Find where the given text appears and provide that cell's center as (x, y) coordinate. 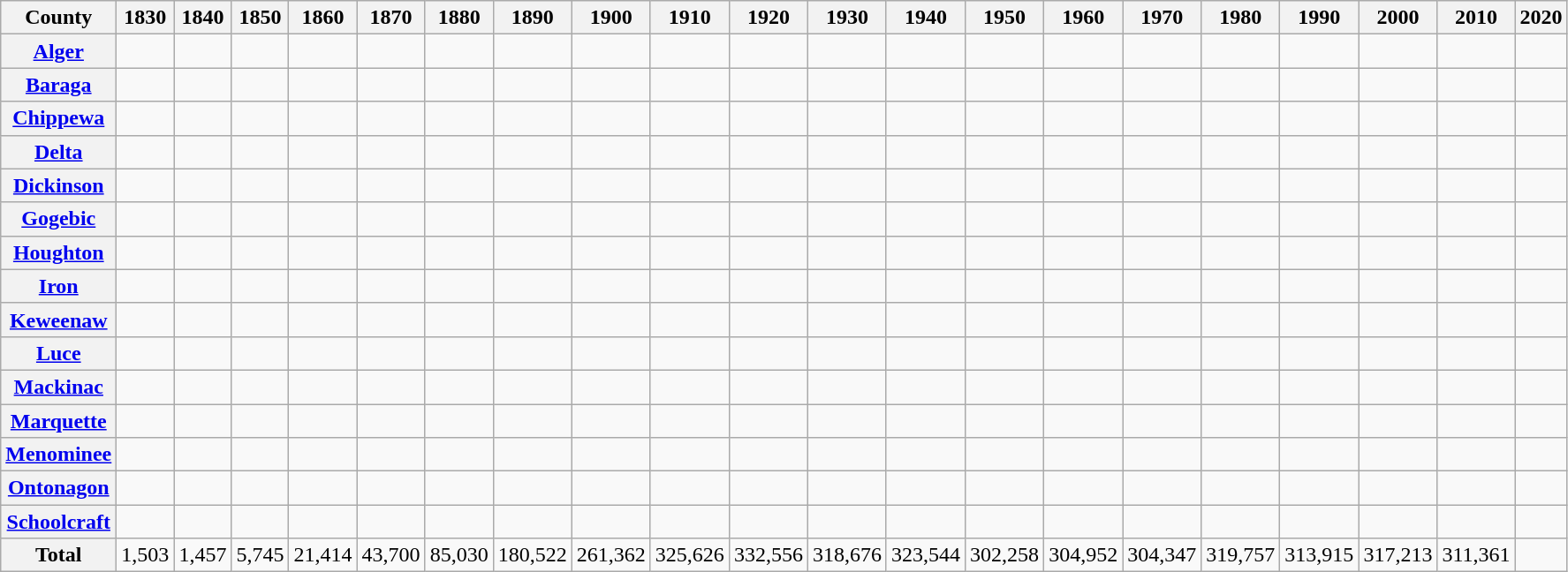
323,544 (926, 555)
1890 (532, 18)
302,258 (1005, 555)
Schoolcraft (58, 522)
1940 (926, 18)
Houghton (58, 252)
1980 (1240, 18)
313,915 (1320, 555)
Mackinac (58, 387)
304,347 (1163, 555)
Alger (58, 51)
Gogebic (58, 219)
Iron (58, 286)
1,503 (145, 555)
43,700 (390, 555)
1,457 (203, 555)
1830 (145, 18)
1970 (1163, 18)
1960 (1083, 18)
Delta (58, 152)
2020 (1541, 18)
1880 (459, 18)
1910 (689, 18)
1840 (203, 18)
Luce (58, 353)
Dickinson (58, 185)
85,030 (459, 555)
Marquette (58, 421)
Menominee (58, 455)
County (58, 18)
21,414 (323, 555)
311,361 (1476, 555)
2010 (1476, 18)
1900 (611, 18)
Baraga (58, 85)
1950 (1005, 18)
1860 (323, 18)
1920 (769, 18)
319,757 (1240, 555)
318,676 (846, 555)
2000 (1398, 18)
Ontonagon (58, 488)
261,362 (611, 555)
Chippewa (58, 118)
1930 (846, 18)
1850 (260, 18)
1990 (1320, 18)
1870 (390, 18)
332,556 (769, 555)
Keweenaw (58, 320)
Total (58, 555)
304,952 (1083, 555)
317,213 (1398, 555)
325,626 (689, 555)
180,522 (532, 555)
5,745 (260, 555)
